Output the [X, Y] coordinate of the center of the cell containing the given text.  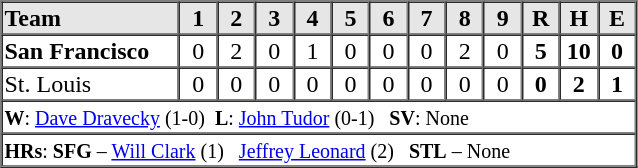
10 [579, 50]
St. Louis [91, 84]
Team [91, 18]
E [617, 18]
W: Dave Dravecky (1-0) L: John Tudor (0-1) SV: None [319, 116]
H [579, 18]
9 [503, 18]
HRs: SFG – Will Clark (1) Jeffrey Leonard (2) STL – None [319, 150]
7 [427, 18]
8 [465, 18]
3 [274, 18]
R [541, 18]
San Francisco [91, 50]
6 [388, 18]
4 [312, 18]
